Identify which cell holds the provided text, then report its (X, Y) central coordinate. 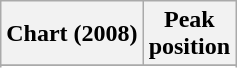
Chart (2008) (72, 34)
Peakposition (189, 34)
